Provide the [X, Y] coordinate of the cell's center where the given text is located.  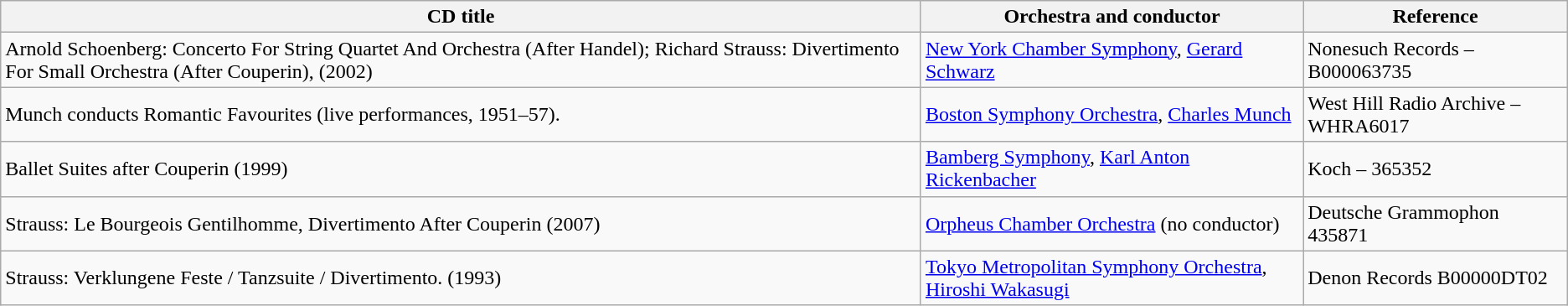
Orpheus Chamber Orchestra (no conductor) [1112, 223]
West Hill Radio Archive – WHRA6017 [1436, 114]
Tokyo Metropolitan Symphony Orchestra, Hiroshi Wakasugi [1112, 278]
CD title [461, 17]
Nonesuch Records – B000063735 [1436, 60]
Strauss: Le Bourgeois Gentilhomme, Divertimento After Couperin (2007) [461, 223]
Denon Records B00000DT02 [1436, 278]
Koch – 365352 [1436, 169]
Reference [1436, 17]
Boston Symphony Orchestra, Charles Munch [1112, 114]
Orchestra and conductor [1112, 17]
Munch conducts Romantic Favourites (live performances, 1951–57). [461, 114]
Deutsche Grammophon 435871 [1436, 223]
Bamberg Symphony, Karl Anton Rickenbacher [1112, 169]
Ballet Suites after Couperin (1999) [461, 169]
Strauss: Verklungene Feste / Tanzsuite / Divertimento. (1993) [461, 278]
New York Chamber Symphony, Gerard Schwarz [1112, 60]
